Identify which cell holds the provided text, then report its (X, Y) central coordinate. 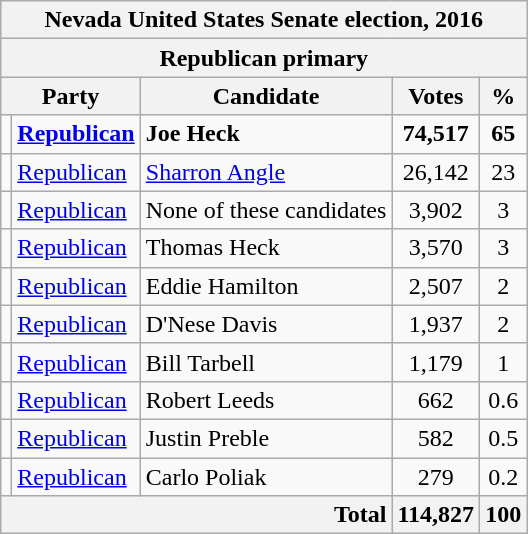
3,902 (436, 210)
Bill Tarbell (266, 362)
0.6 (504, 400)
1,179 (436, 362)
100 (504, 515)
Eddie Hamilton (266, 286)
Candidate (266, 96)
Joe Heck (266, 134)
279 (436, 477)
65 (504, 134)
1,937 (436, 324)
74,517 (436, 134)
1 (504, 362)
Party (71, 96)
D'Nese Davis (266, 324)
Republican primary (264, 58)
Total (196, 515)
Sharron Angle (266, 172)
None of these candidates (266, 210)
582 (436, 438)
Votes (436, 96)
23 (504, 172)
26,142 (436, 172)
662 (436, 400)
Thomas Heck (266, 248)
2,507 (436, 286)
% (504, 96)
0.5 (504, 438)
Carlo Poliak (266, 477)
0.2 (504, 477)
Justin Preble (266, 438)
3,570 (436, 248)
Nevada United States Senate election, 2016 (264, 20)
Robert Leeds (266, 400)
114,827 (436, 515)
